Output the [x, y] coordinate of the center of the cell containing the given text.  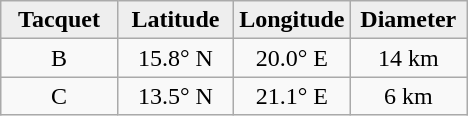
Diameter [408, 20]
Longitude [292, 20]
15.8° N [175, 58]
20.0° E [292, 58]
B [59, 58]
C [59, 96]
6 km [408, 96]
Tacquet [59, 20]
21.1° E [292, 96]
Latitude [175, 20]
14 km [408, 58]
13.5° N [175, 96]
